For the text-containing cell, return its midpoint in [x, y] coordinate format. 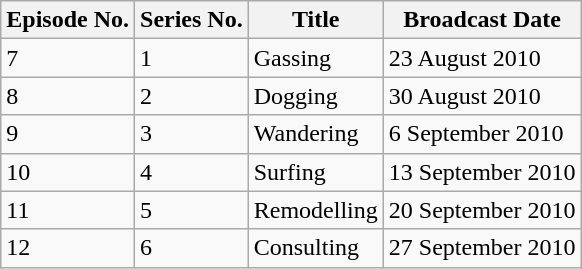
20 September 2010 [482, 210]
27 September 2010 [482, 248]
9 [68, 134]
12 [68, 248]
Dogging [316, 96]
4 [192, 172]
11 [68, 210]
Title [316, 20]
Broadcast Date [482, 20]
6 September 2010 [482, 134]
10 [68, 172]
3 [192, 134]
8 [68, 96]
Surfing [316, 172]
1 [192, 58]
23 August 2010 [482, 58]
Gassing [316, 58]
30 August 2010 [482, 96]
5 [192, 210]
Episode No. [68, 20]
Wandering [316, 134]
Series No. [192, 20]
6 [192, 248]
2 [192, 96]
13 September 2010 [482, 172]
Consulting [316, 248]
Remodelling [316, 210]
7 [68, 58]
